Output the (X, Y) coordinate of the center of the cell containing the given text.  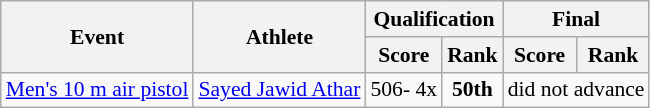
did not advance (576, 90)
Sayed Jawid Athar (279, 90)
Final (576, 19)
Men's 10 m air pistol (98, 90)
Qualification (434, 19)
Athlete (279, 36)
506- 4x (404, 90)
Event (98, 36)
50th (472, 90)
